Scan for the cell matching the given text and deliver its (x, y) coordinate at center. 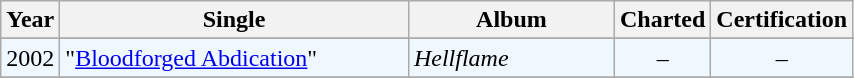
Year (30, 20)
Single (234, 20)
2002 (30, 58)
"Bloodforged Abdication" (234, 58)
Certification (782, 20)
Album (511, 20)
Hellflame (511, 58)
Charted (662, 20)
